Provide the [x, y] coordinate of the cell's center where the given text is located.  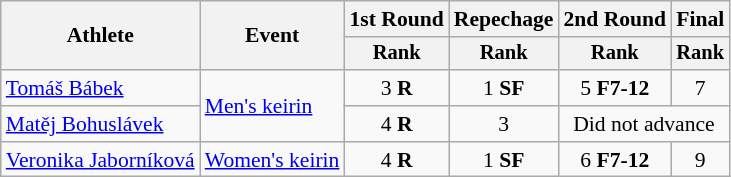
Event [272, 36]
3 R [396, 88]
Athlete [100, 36]
Men's keirin [272, 106]
Tomáš Bábek [100, 88]
Final [700, 19]
5 F7-12 [614, 88]
1st Round [396, 19]
4 R [396, 124]
2nd Round [614, 19]
Matěj Bohuslávek [100, 124]
3 [504, 124]
7 [700, 88]
Did not advance [644, 124]
1 SF [504, 88]
Repechage [504, 19]
